Locate the cell with the specified text and output its (X, Y) center coordinate. 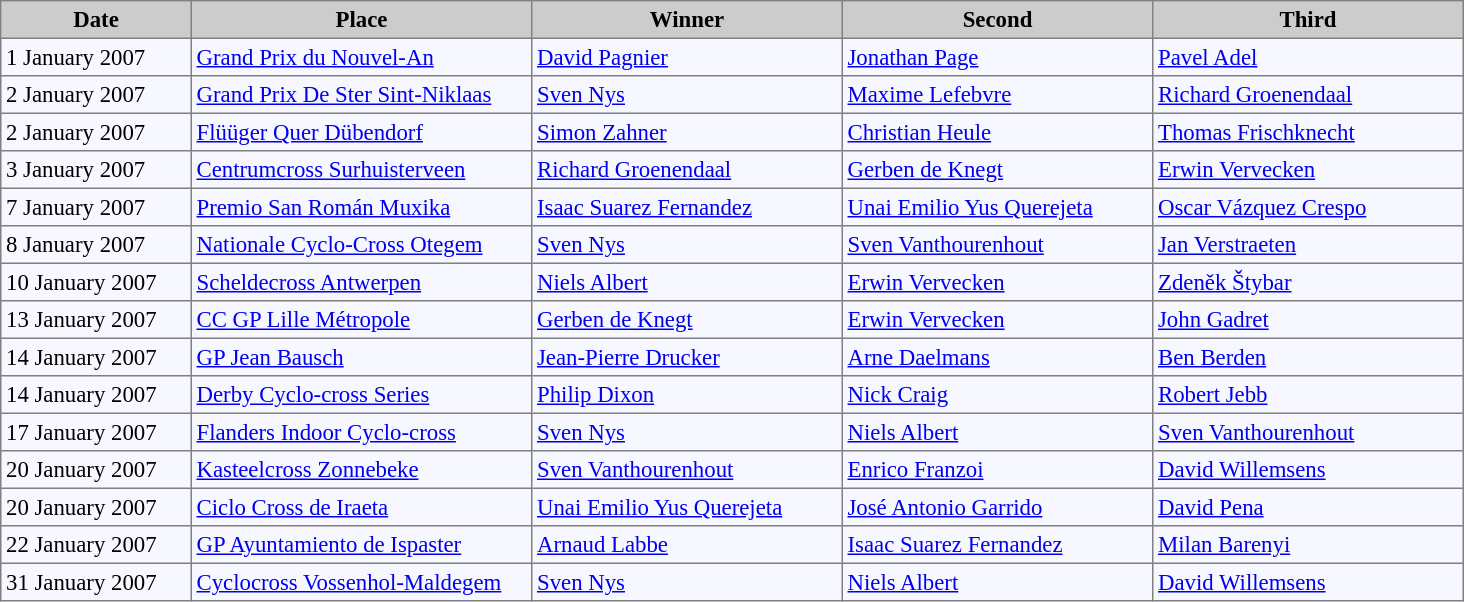
8 January 2007 (96, 245)
Scheldecross Antwerpen (361, 282)
10 January 2007 (96, 282)
Jonathan Page (997, 57)
Date (96, 20)
Premio San Román Muxika (361, 207)
David Pena (1308, 507)
7 January 2007 (96, 207)
Derby Cyclo-cross Series (361, 395)
Grand Prix De Ster Sint-Niklaas (361, 95)
Winner (687, 20)
Kasteelcross Zonnebeke (361, 470)
13 January 2007 (96, 320)
Zdeněk Štybar (1308, 282)
Grand Prix du Nouvel-An (361, 57)
Thomas Frischknecht (1308, 132)
Milan Barenyi (1308, 545)
GP Jean Bausch (361, 357)
Arne Daelmans (997, 357)
Arnaud Labbe (687, 545)
Nationale Cyclo-Cross Otegem (361, 245)
Simon Zahner (687, 132)
CC GP Lille Métropole (361, 320)
1 January 2007 (96, 57)
Flanders Indoor Cyclo-cross (361, 432)
Flüüger Quer Dübendorf (361, 132)
Cyclocross Vossenhol-Maldegem (361, 582)
3 January 2007 (96, 170)
Robert Jebb (1308, 395)
Ciclo Cross de Iraeta (361, 507)
Jean-Pierre Drucker (687, 357)
John Gadret (1308, 320)
José Antonio Garrido (997, 507)
Oscar Vázquez Crespo (1308, 207)
Nick Craig (997, 395)
GP Ayuntamiento de Ispaster (361, 545)
Place (361, 20)
Enrico Franzoi (997, 470)
David Pagnier (687, 57)
Philip Dixon (687, 395)
31 January 2007 (96, 582)
Pavel Adel (1308, 57)
Centrumcross Surhuisterveen (361, 170)
22 January 2007 (96, 545)
Christian Heule (997, 132)
Ben Berden (1308, 357)
Maxime Lefebvre (997, 95)
Second (997, 20)
Jan Verstraeten (1308, 245)
17 January 2007 (96, 432)
Third (1308, 20)
